Identify which cell holds the provided text, then report its [X, Y] central coordinate. 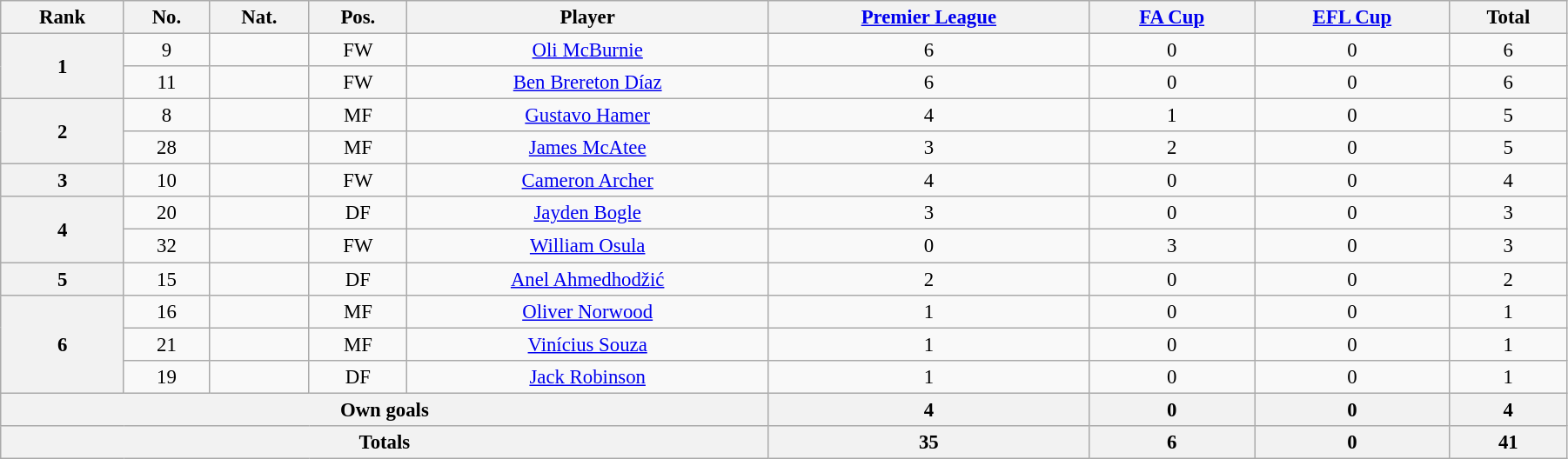
William Osula [587, 246]
Own goals [385, 409]
8 [166, 116]
No. [166, 17]
Jack Robinson [587, 376]
Nat. [259, 17]
11 [166, 83]
Jayden Bogle [587, 213]
Gustavo Hamer [587, 116]
EFL Cup [1352, 17]
19 [166, 376]
Premier League [929, 17]
Cameron Archer [587, 181]
FA Cup [1172, 17]
35 [929, 442]
Pos. [358, 17]
Oliver Norwood [587, 311]
9 [166, 50]
Anel Ahmedhodžić [587, 279]
Totals [385, 442]
Ben Brereton Díaz [587, 83]
Vinícius Souza [587, 344]
15 [166, 279]
James McAtee [587, 148]
41 [1508, 442]
Total [1508, 17]
16 [166, 311]
Player [587, 17]
Rank [63, 17]
10 [166, 181]
21 [166, 344]
28 [166, 148]
20 [166, 213]
Oli McBurnie [587, 50]
32 [166, 246]
